Identify which cell holds the provided text, then report its [X, Y] central coordinate. 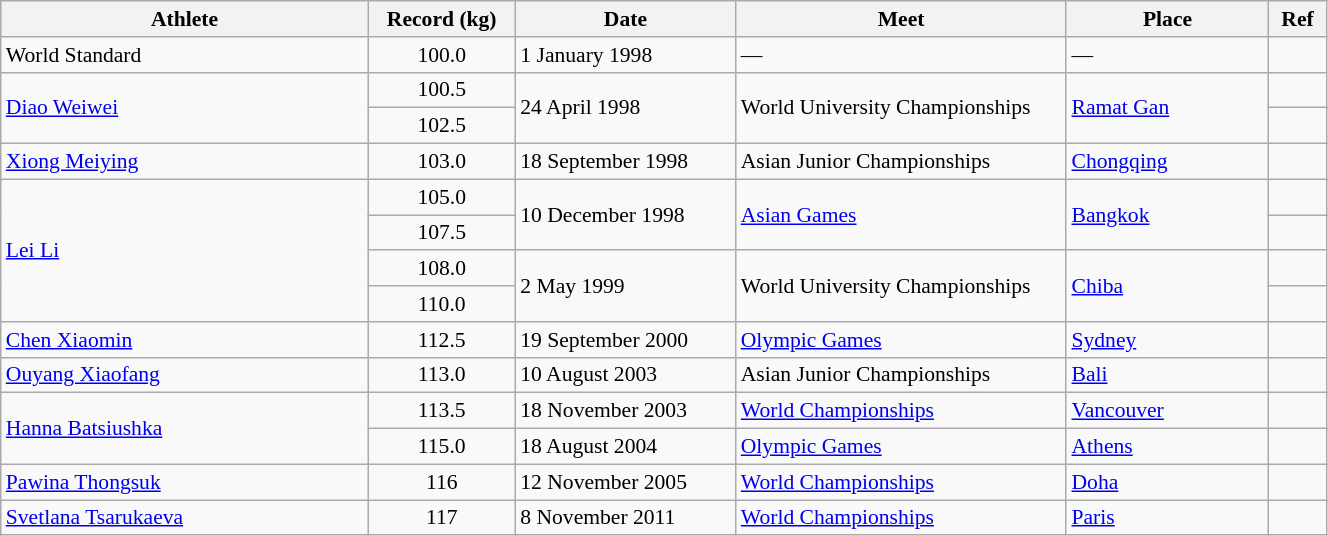
10 August 2003 [625, 375]
10 December 1998 [625, 214]
102.5 [442, 126]
105.0 [442, 197]
1 January 1998 [625, 55]
Sydney [1167, 340]
Svetlana Tsarukaeva [184, 518]
Chen Xiaomin [184, 340]
2 May 1999 [625, 286]
18 August 2004 [625, 447]
Bangkok [1167, 214]
19 September 2000 [625, 340]
Diao Weiwei [184, 108]
110.0 [442, 304]
Date [625, 19]
Ramat Gan [1167, 108]
Asian Games [902, 214]
108.0 [442, 269]
Ref [1298, 19]
Chiba [1167, 286]
18 September 1998 [625, 162]
Athens [1167, 447]
107.5 [442, 233]
113.5 [442, 411]
Hanna Batsiushka [184, 428]
117 [442, 518]
116 [442, 482]
Lei Li [184, 250]
Vancouver [1167, 411]
113.0 [442, 375]
Place [1167, 19]
Athlete [184, 19]
Record (kg) [442, 19]
Meet [902, 19]
World Standard [184, 55]
100.0 [442, 55]
Chongqing [1167, 162]
Ouyang Xiaofang [184, 375]
12 November 2005 [625, 482]
115.0 [442, 447]
Bali [1167, 375]
Xiong Meiying [184, 162]
18 November 2003 [625, 411]
112.5 [442, 340]
24 April 1998 [625, 108]
Pawina Thongsuk [184, 482]
Doha [1167, 482]
8 November 2011 [625, 518]
Paris [1167, 518]
103.0 [442, 162]
100.5 [442, 90]
